Search for the cell housing the specified text and yield its [x, y] center coordinate. 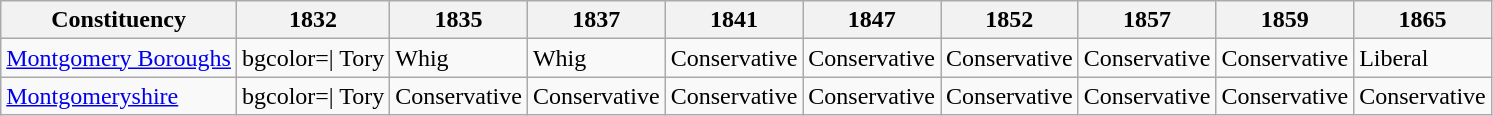
1835 [459, 20]
Constituency [119, 20]
Montgomery Boroughs [119, 58]
1859 [1285, 20]
1865 [1423, 20]
1832 [312, 20]
1852 [1010, 20]
1841 [734, 20]
Liberal [1423, 58]
1847 [872, 20]
1857 [1147, 20]
Montgomeryshire [119, 96]
1837 [596, 20]
